Identify which cell holds the provided text, then report its (X, Y) central coordinate. 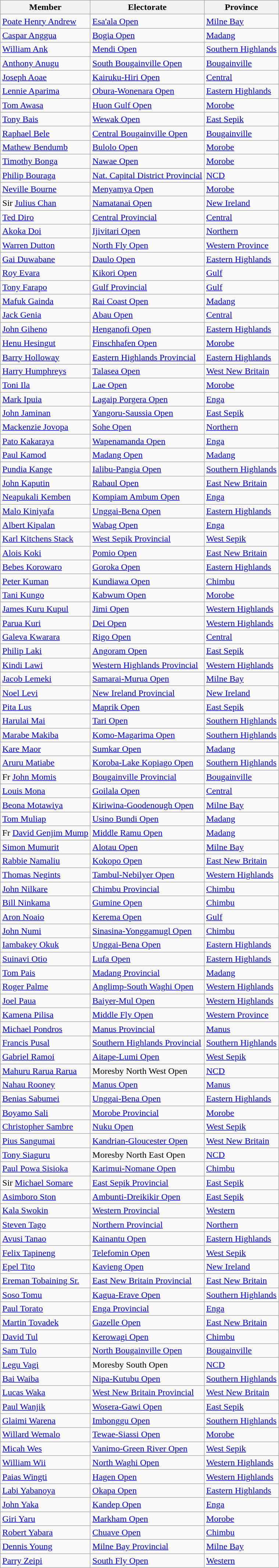
Philip Laki (46, 651)
Dennis Young (46, 1547)
Ijivitari Open (147, 231)
Kairuku-Hiri Open (147, 77)
Joseph Aoae (46, 77)
Finschhafen Open (147, 343)
Eastern Highlands Provincial (147, 357)
North Fly Open (147, 245)
Kerowagi Open (147, 1337)
Fr David Genjim Mump (46, 833)
Peter Kuman (46, 581)
Jack Genia (46, 315)
Felix Tapineng (46, 1253)
Boyamo Sali (46, 1113)
Telefomin Open (147, 1253)
Warren Dutton (46, 245)
Usino Bundi Open (147, 819)
Gumine Open (147, 903)
Neapukali Kemben (46, 497)
Bulolo Open (147, 147)
Kundiawa Open (147, 581)
Harulai Mai (46, 721)
Sir Michael Somare (46, 1183)
Kainantu Open (147, 1239)
Goroka Open (147, 567)
Jimi Open (147, 609)
John Jaminan (46, 413)
Middle Fly Open (147, 1015)
Labi Yabanoya (46, 1490)
Wapenamanda Open (147, 441)
John Giheno (46, 329)
Francis Pusal (46, 1043)
Barry Holloway (46, 357)
Mahuru Rarua Rarua (46, 1071)
Mathew Bendumb (46, 147)
Bougainville Provincial (147, 777)
Tewae-Siassi Open (147, 1435)
Kala Swokin (46, 1211)
Tony Siaguru (46, 1155)
Ambunti-Dreikikir Open (147, 1197)
Tani Kungo (46, 595)
Markham Open (147, 1519)
John Kaputin (46, 483)
Goilala Open (147, 791)
Wewak Open (147, 119)
Joel Paua (46, 1001)
Poate Henry Andrew (46, 21)
Province (241, 7)
Wabag Open (147, 525)
Iambakey Okuk (46, 945)
Neville Bourne (46, 189)
Member (46, 7)
Timothy Bonga (46, 161)
Avusi Tanao (46, 1239)
Hagen Open (147, 1476)
Menyamya Open (147, 189)
North Waghi Open (147, 1462)
Caspar Anggua (46, 35)
Paul Kamod (46, 455)
Southern Highlands Provincial (147, 1043)
New Ireland Provincial (147, 693)
Aron Noaio (46, 917)
Albert Kipalan (46, 525)
Imbonggu Open (147, 1421)
Gai Duwabane (46, 259)
Paul Wanjik (46, 1407)
Lae Open (147, 385)
Thomas Negints (46, 875)
Abau Open (147, 315)
Harry Humphreys (46, 371)
Karimui-Nomane Open (147, 1169)
Kikori Open (147, 273)
Obura-Wonenara Open (147, 91)
Central Provincial (147, 217)
Central Bougainville Open (147, 133)
Willard Wemalo (46, 1435)
Enga Provincial (147, 1309)
East New Britain Provincial (147, 1281)
Kare Maor (46, 749)
John Yaka (46, 1504)
Nahau Rooney (46, 1085)
Lennie Aparima (46, 91)
Alotau Open (147, 847)
Tom Awasa (46, 105)
Nuku Open (147, 1127)
Nipa-Kutubu Open (147, 1379)
Rabaul Open (147, 483)
Philip Bouraga (46, 175)
Kiriwina-Goodenough Open (147, 805)
Kamena Pilisa (46, 1015)
Lucas Waka (46, 1393)
Baiyer-Mul Open (147, 1001)
Bebes Korowaro (46, 567)
Tambul-Nebilyer Open (147, 875)
Chuave Open (147, 1533)
Tony Bais (46, 119)
Beona Motawiya (46, 805)
Giri Yaru (46, 1519)
Huon Gulf Open (147, 105)
Aitape-Lumi Open (147, 1057)
Manus Open (147, 1085)
Sir Julius Chan (46, 203)
Western Highlands Provincial (147, 665)
Gazelle Open (147, 1323)
Mark Ipuia (46, 399)
North Bougainville Open (147, 1351)
Kindi Lawi (46, 665)
Tony Farapo (46, 287)
Ialibu-Pangia Open (147, 469)
Anglimp-South Waghi Open (147, 987)
Kokopo Open (147, 861)
Pundia Kange (46, 469)
Benias Sabumei (46, 1099)
Rabbie Namaliu (46, 861)
Wosera-Gawi Open (147, 1407)
Kabwum Open (147, 595)
Gulf Provincial (147, 287)
John Nilkare (46, 889)
Mendi Open (147, 49)
Milne Bay Provincial (147, 1547)
Paul Torato (46, 1309)
Martin Tovadek (46, 1323)
Henganofi Open (147, 329)
Kagua-Erave Open (147, 1294)
Pomio Open (147, 553)
Toni Ila (46, 385)
Talasea Open (147, 371)
Fr John Momis (46, 777)
Rai Coast Open (147, 301)
Robert Yabara (46, 1533)
Maprik Open (147, 707)
John Numi (46, 931)
Northern Provincial (147, 1225)
Soso Tomu (46, 1294)
Kompiam Ambum Open (147, 497)
Lufa Open (147, 959)
Dei Open (147, 623)
Chimbu Provincial (147, 889)
Tari Open (147, 721)
Bai Waiba (46, 1379)
Bogia Open (147, 35)
Asimboro Ston (46, 1197)
Pato Kakaraya (46, 441)
Aruru Matiabe (46, 763)
Manus Provincial (147, 1029)
David Tul (46, 1337)
Kerema Open (147, 917)
West Sepik Provincial (147, 539)
West New Britain Provincial (147, 1393)
Tom Muliap (46, 819)
Sohe Open (147, 427)
Galeva Kwarara (46, 637)
Epel Tito (46, 1267)
Glaimi Warena (46, 1421)
Simon Mumurit (46, 847)
Namatanai Open (147, 203)
Noel Levi (46, 693)
Rigo Open (147, 637)
Christopher Sambre (46, 1127)
Roy Evara (46, 273)
Suinavi Otio (46, 959)
Raphael Bele (46, 133)
Okapa Open (147, 1490)
William Ank (46, 49)
Paul Powa Sisioka (46, 1169)
Pita Lus (46, 707)
Sam Tulo (46, 1351)
Vanimo-Green River Open (147, 1449)
Yangoru-Saussia Open (147, 413)
Roger Palme (46, 987)
Madang Provincial (147, 973)
William Wii (46, 1462)
Steven Tago (46, 1225)
Kavieng Open (147, 1267)
Micah Wes (46, 1449)
Nawae Open (147, 161)
Malo Kiniyafa (46, 511)
Sumkar Open (147, 749)
Moresby North West Open (147, 1071)
Esa'ala Open (147, 21)
Lagaip Porgera Open (147, 399)
Angoram Open (147, 651)
South Fly Open (147, 1561)
Western Provincial (147, 1211)
Morobe Provincial (147, 1113)
Legu Vagi (46, 1365)
Samarai-Murua Open (147, 679)
Mafuk Gainda (46, 301)
Karl Kitchens Stack (46, 539)
Tom Pais (46, 973)
Alois Koki (46, 553)
Komo-Magarima Open (147, 735)
Sinasina-Yonggamugl Open (147, 931)
Koroba-Lake Kopiago Open (147, 763)
Louis Mona (46, 791)
Nat. Capital District Provincial (147, 175)
Electorate (147, 7)
Middle Ramu Open (147, 833)
Kandrian-Gloucester Open (147, 1141)
East Sepik Provincial (147, 1183)
Bill Ninkama (46, 903)
Akoka Doi (46, 231)
James Kuru Kupul (46, 609)
Henu Hesingut (46, 343)
Jacob Lemeki (46, 679)
Kandep Open (147, 1504)
Madang Open (147, 455)
Moresby North East Open (147, 1155)
Parua Kuri (46, 623)
Daulo Open (147, 259)
Michael Pondros (46, 1029)
Marabe Makiba (46, 735)
South Bougainville Open (147, 63)
Anthony Anugu (46, 63)
Paias Wingti (46, 1476)
Gabriel Ramoi (46, 1057)
Parry Zeipi (46, 1561)
Pius Sangumai (46, 1141)
Ereman Tobaining Sr. (46, 1281)
Moresby South Open (147, 1365)
Mackenzie Jovopa (46, 427)
Ted Diro (46, 217)
